From the cell containing the given text, extract its center point as [x, y] coordinate. 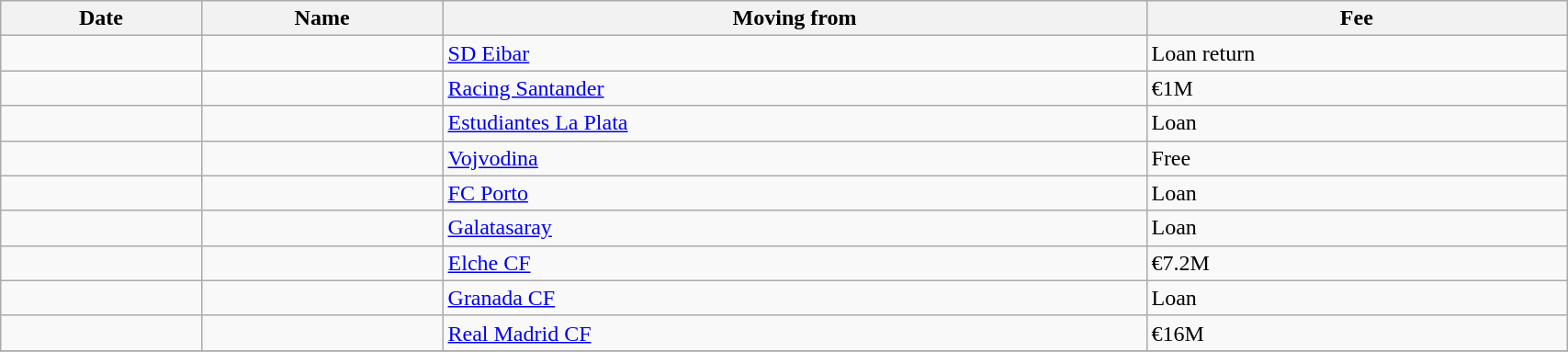
Moving from [795, 18]
SD Eibar [795, 53]
Date [101, 18]
Real Madrid CF [795, 333]
€7.2M [1357, 263]
€16M [1357, 333]
Elche CF [795, 263]
Granada CF [795, 298]
FC Porto [795, 193]
Fee [1357, 18]
Vojvodina [795, 158]
Racing Santander [795, 88]
Estudiantes La Plata [795, 123]
Galatasaray [795, 228]
Free [1357, 158]
Loan return [1357, 53]
€1M [1357, 88]
Name [321, 18]
